Scan for the cell matching the given text and deliver its [x, y] coordinate at center. 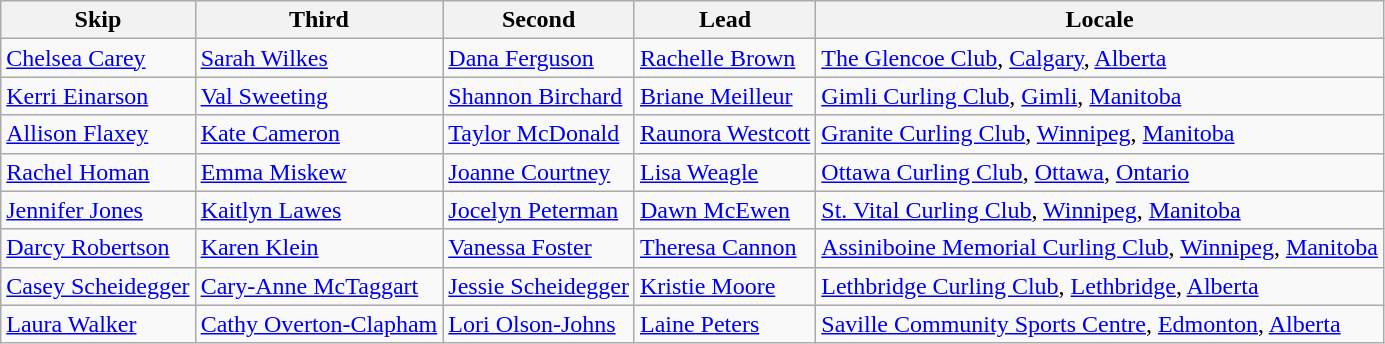
Shannon Birchard [539, 96]
Skip [98, 20]
Second [539, 20]
Jessie Scheidegger [539, 286]
Cary-Anne McTaggart [319, 286]
Third [319, 20]
Sarah Wilkes [319, 58]
Kaitlyn Lawes [319, 210]
Emma Miskew [319, 172]
Lethbridge Curling Club, Lethbridge, Alberta [1100, 286]
Lisa Weagle [724, 172]
Ottawa Curling Club, Ottawa, Ontario [1100, 172]
Theresa Cannon [724, 248]
Saville Community Sports Centre, Edmonton, Alberta [1100, 324]
Dana Ferguson [539, 58]
Dawn McEwen [724, 210]
Locale [1100, 20]
St. Vital Curling Club, Winnipeg, Manitoba [1100, 210]
Karen Klein [319, 248]
Jennifer Jones [98, 210]
Laine Peters [724, 324]
Cathy Overton-Clapham [319, 324]
Gimli Curling Club, Gimli, Manitoba [1100, 96]
Lori Olson-Johns [539, 324]
Lead [724, 20]
Laura Walker [98, 324]
Kate Cameron [319, 134]
The Glencoe Club, Calgary, Alberta [1100, 58]
Chelsea Carey [98, 58]
Briane Meilleur [724, 96]
Jocelyn Peterman [539, 210]
Vanessa Foster [539, 248]
Kristie Moore [724, 286]
Assiniboine Memorial Curling Club, Winnipeg, Manitoba [1100, 248]
Darcy Robertson [98, 248]
Casey Scheidegger [98, 286]
Rachel Homan [98, 172]
Kerri Einarson [98, 96]
Val Sweeting [319, 96]
Allison Flaxey [98, 134]
Joanne Courtney [539, 172]
Taylor McDonald [539, 134]
Rachelle Brown [724, 58]
Raunora Westcott [724, 134]
Granite Curling Club, Winnipeg, Manitoba [1100, 134]
